Search for the cell housing the specified text and yield its [X, Y] center coordinate. 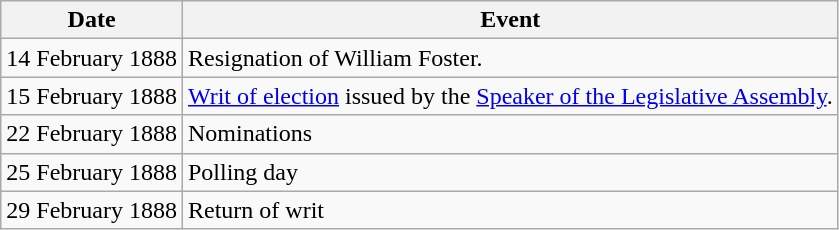
Resignation of William Foster. [510, 58]
15 February 1888 [92, 96]
25 February 1888 [92, 172]
Polling day [510, 172]
Return of writ [510, 210]
14 February 1888 [92, 58]
Writ of election issued by the Speaker of the Legislative Assembly. [510, 96]
Date [92, 20]
Event [510, 20]
29 February 1888 [92, 210]
22 February 1888 [92, 134]
Nominations [510, 134]
